Determine the [x, y] coordinate at the center of the cell enclosing the given text.  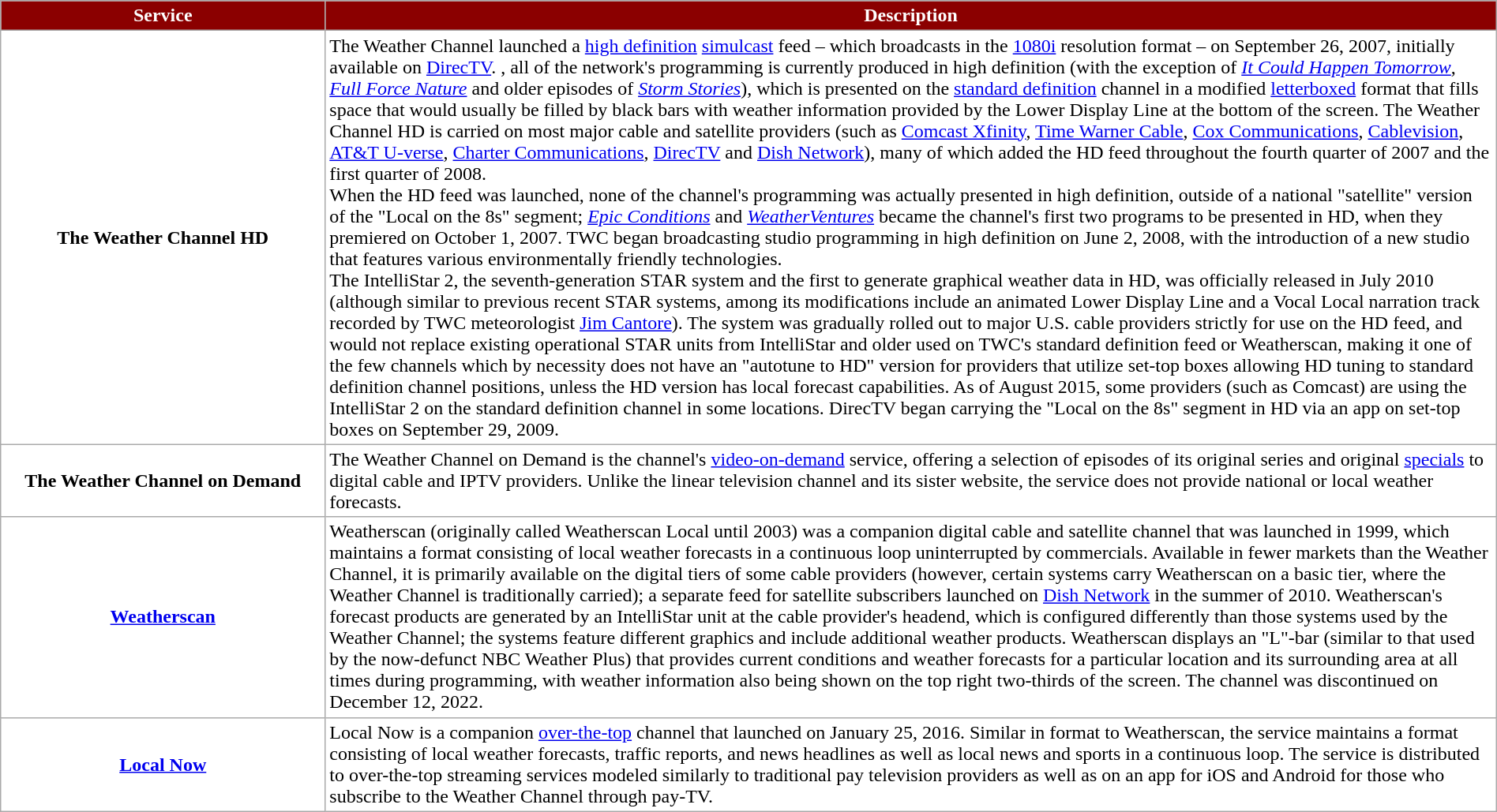
Weatherscan [163, 617]
Service [163, 16]
Local Now [163, 764]
The Weather Channel on Demand [163, 481]
The Weather Channel HD [163, 238]
Description [911, 16]
